Capture the cell that displays the provided text and extract its [x, y] central coordinate. 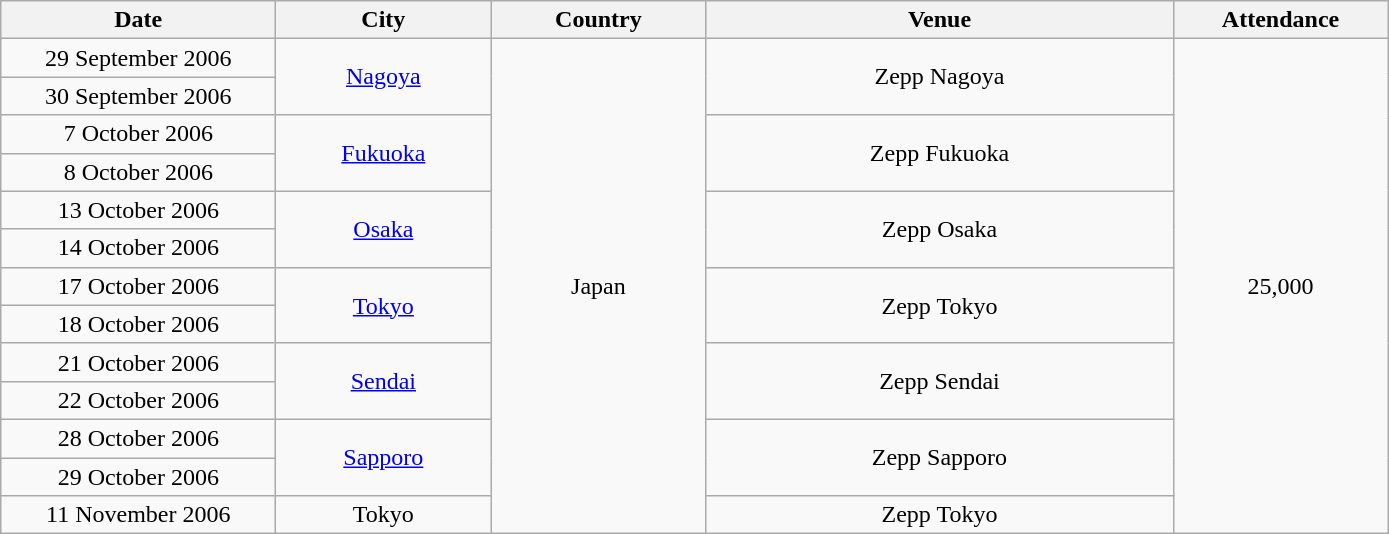
11 November 2006 [138, 515]
Sendai [384, 381]
Date [138, 20]
7 October 2006 [138, 134]
Venue [940, 20]
Zepp Nagoya [940, 77]
Japan [598, 286]
Zepp Sendai [940, 381]
21 October 2006 [138, 362]
22 October 2006 [138, 400]
Attendance [1280, 20]
Zepp Fukuoka [940, 153]
8 October 2006 [138, 172]
Nagoya [384, 77]
Zepp Osaka [940, 229]
13 October 2006 [138, 210]
Osaka [384, 229]
14 October 2006 [138, 248]
Sapporo [384, 457]
Country [598, 20]
29 September 2006 [138, 58]
25,000 [1280, 286]
29 October 2006 [138, 477]
City [384, 20]
18 October 2006 [138, 324]
17 October 2006 [138, 286]
Fukuoka [384, 153]
Zepp Sapporo [940, 457]
28 October 2006 [138, 438]
30 September 2006 [138, 96]
